Scan for the cell matching the given text and deliver its [x, y] coordinate at center. 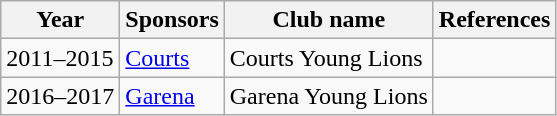
Garena [172, 96]
2016–2017 [60, 96]
Sponsors [172, 20]
References [494, 20]
Courts [172, 58]
Year [60, 20]
2011–2015 [60, 58]
Courts Young Lions [328, 58]
Garena Young Lions [328, 96]
Club name [328, 20]
